Detect which cell encompasses the target text, then output its (x, y) center coordinate. 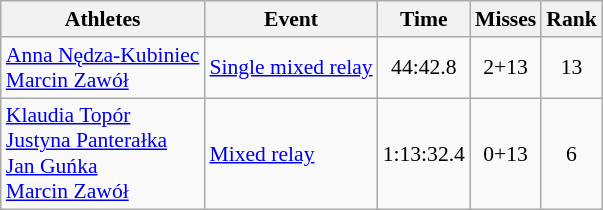
Anna Nędza-KubiniecMarcin Zawół (103, 68)
Rank (572, 19)
Klaudia TopórJustyna PanterałkaJan GuńkaMarcin Zawół (103, 154)
Mixed relay (290, 154)
2+13 (506, 68)
44:42.8 (424, 68)
Single mixed relay (290, 68)
Time (424, 19)
0+13 (506, 154)
6 (572, 154)
1:13:32.4 (424, 154)
Athletes (103, 19)
Misses (506, 19)
Event (290, 19)
13 (572, 68)
